Locate the cell with the specified text and output its (x, y) center coordinate. 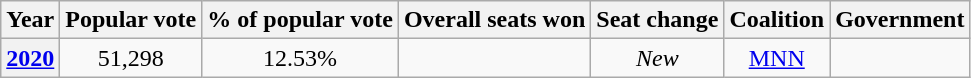
New (658, 58)
Year (30, 20)
% of popular vote (300, 20)
Overall seats won (494, 20)
2020 (30, 58)
Government (900, 20)
Coalition (777, 20)
Popular vote (131, 20)
MNN (777, 58)
51,298 (131, 58)
Seat change (658, 20)
12.53% (300, 58)
